From the cell containing the given text, extract its center point as (X, Y) coordinate. 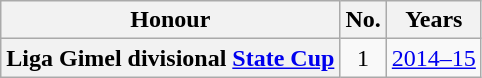
2014–15 (434, 58)
No. (363, 20)
Honour (170, 20)
Liga Gimel divisional State Cup (170, 58)
1 (363, 58)
Years (434, 20)
